For the text-containing cell, return its midpoint in [x, y] coordinate format. 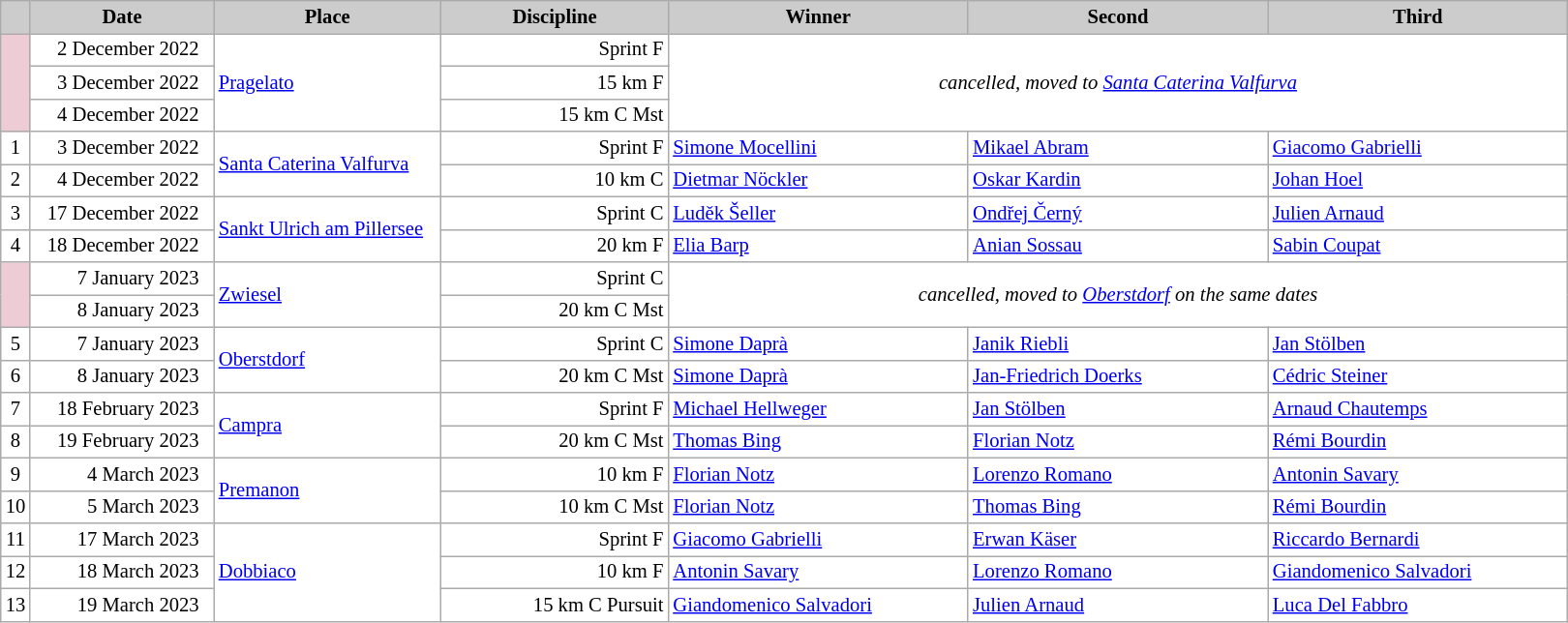
17 December 2022 [122, 213]
Zwiesel [327, 294]
19 March 2023 [122, 605]
Date [122, 16]
2 December 2022 [122, 49]
Jan-Friedrich Doerks [1118, 376]
Third [1418, 16]
Simone Mocellini [818, 148]
Sabin Coupat [1418, 246]
Second [1118, 16]
18 March 2023 [122, 572]
6 [15, 376]
2 [15, 180]
cancelled, moved to Oberstdorf on the same dates [1117, 294]
11 [15, 539]
Michael Hellweger [818, 409]
Luca Del Fabbro [1418, 605]
12 [15, 572]
cancelled, moved to Santa Caterina Valfurva [1117, 81]
Pragelato [327, 81]
10 km C [556, 180]
17 March 2023 [122, 539]
5 March 2023 [122, 507]
8 [15, 441]
Ondřej Černý [1118, 213]
Luděk Šeller [818, 213]
20 km F [556, 246]
Mikael Abram [1118, 148]
Oskar Kardin [1118, 180]
Riccardo Bernardi [1418, 539]
Campra [327, 426]
1 [15, 148]
10 [15, 507]
4 March 2023 [122, 474]
15 km C Mst [556, 115]
Erwan Käser [1118, 539]
Dietmar Nöckler [818, 180]
19 February 2023 [122, 441]
3 [15, 213]
15 km C Pursuit [556, 605]
4 [15, 246]
Discipline [556, 16]
Sankt Ulrich am Pillersee [327, 229]
Premanon [327, 490]
15 km F [556, 82]
Anian Sossau [1118, 246]
Oberstdorf [327, 360]
Place [327, 16]
5 [15, 343]
Arnaud Chautemps [1418, 409]
Elia Barp [818, 246]
Santa Caterina Valfurva [327, 164]
Winner [818, 16]
Dobbiaco [327, 571]
Cédric Steiner [1418, 376]
7 [15, 409]
10 km C Mst [556, 507]
9 [15, 474]
18 December 2022 [122, 246]
18 February 2023 [122, 409]
Janik Riebli [1118, 343]
13 [15, 605]
Johan Hoel [1418, 180]
